Scan for the cell matching the given text and deliver its [x, y] coordinate at center. 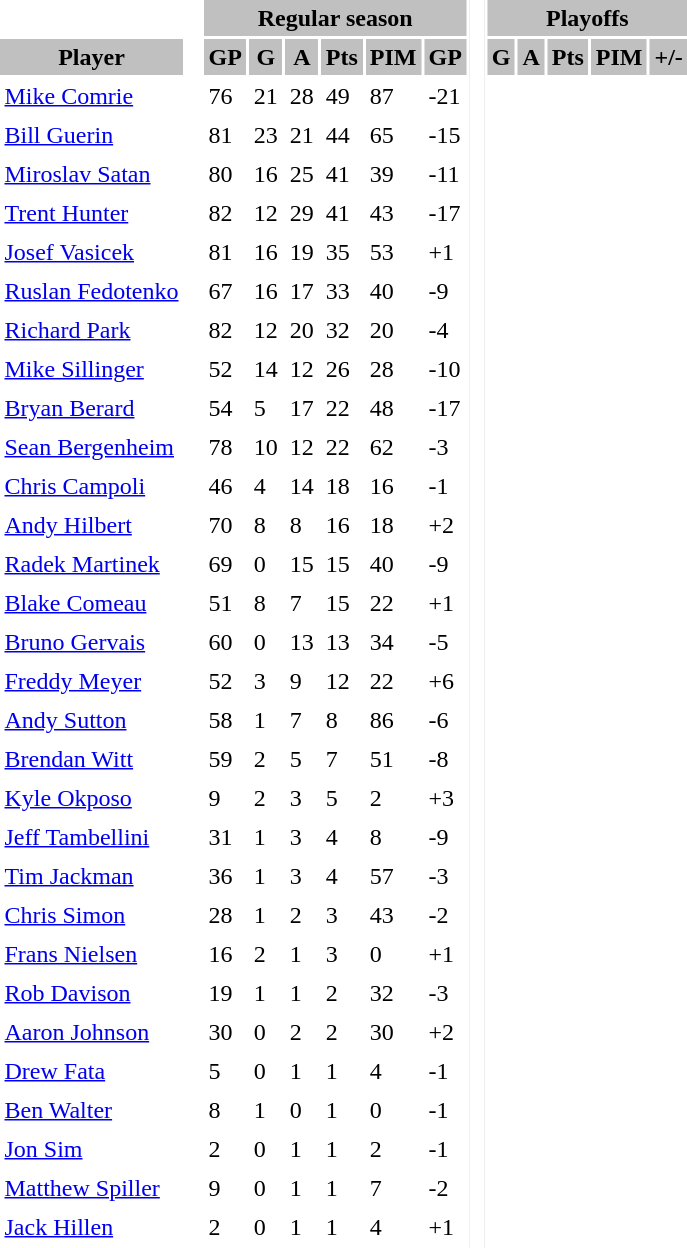
76 [225, 96]
70 [225, 525]
34 [393, 642]
Andy Hilbert [92, 525]
Richard Park [92, 330]
26 [342, 369]
Bryan Berard [92, 408]
31 [225, 837]
53 [393, 252]
10 [266, 447]
-4 [445, 330]
Mike Sillinger [92, 369]
87 [393, 96]
-11 [445, 174]
Aaron Johnson [92, 1032]
67 [225, 291]
+3 [445, 798]
78 [225, 447]
23 [266, 135]
44 [342, 135]
62 [393, 447]
33 [342, 291]
Trent Hunter [92, 213]
Kyle Okposo [92, 798]
Blake Comeau [92, 603]
Regular season [335, 18]
Radek Martinek [92, 564]
Tim Jackman [92, 876]
Playoffs [587, 18]
Andy Sutton [92, 720]
36 [225, 876]
-8 [445, 759]
+6 [445, 681]
69 [225, 564]
Drew Fata [92, 1071]
59 [225, 759]
Bruno Gervais [92, 642]
25 [302, 174]
Frans Nielsen [92, 954]
49 [342, 96]
57 [393, 876]
35 [342, 252]
29 [302, 213]
Sean Bergenheim [92, 447]
Rob Davison [92, 993]
Jon Sim [92, 1149]
Chris Campoli [92, 486]
Ben Walter [92, 1110]
54 [225, 408]
Bill Guerin [92, 135]
-6 [445, 720]
Josef Vasicek [92, 252]
-5 [445, 642]
-15 [445, 135]
Jack Hillen [92, 1227]
Miroslav Satan [92, 174]
65 [393, 135]
60 [225, 642]
Player [92, 57]
Jeff Tambellini [92, 837]
-21 [445, 96]
Brendan Witt [92, 759]
39 [393, 174]
-10 [445, 369]
Ruslan Fedotenko [92, 291]
Chris Simon [92, 915]
48 [393, 408]
Freddy Meyer [92, 681]
58 [225, 720]
86 [393, 720]
80 [225, 174]
Matthew Spiller [92, 1188]
Mike Comrie [92, 96]
46 [225, 486]
+/- [668, 57]
